Return (X, Y) of the center of cell containing provided text 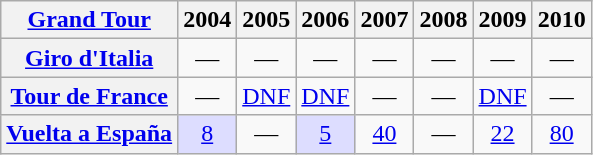
Vuelta a España (90, 134)
8 (208, 134)
80 (562, 134)
2009 (502, 20)
Grand Tour (90, 20)
Tour de France (90, 96)
2004 (208, 20)
5 (326, 134)
2005 (266, 20)
2010 (562, 20)
2007 (384, 20)
2008 (444, 20)
Giro d'Italia (90, 58)
22 (502, 134)
40 (384, 134)
2006 (326, 20)
